Identify which cell holds the provided text, then report its (x, y) central coordinate. 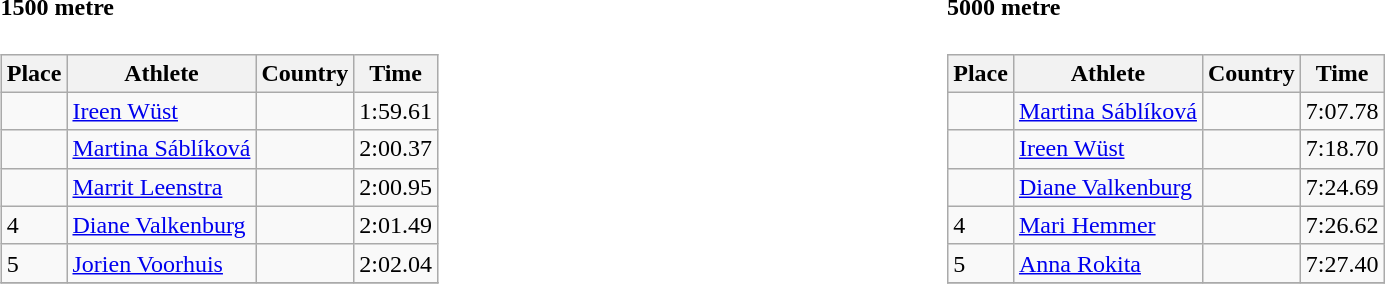
1:59.61 (396, 111)
2:00.37 (396, 149)
7:18.70 (1342, 149)
7:27.40 (1342, 263)
7:26.62 (1342, 225)
Marrit Leenstra (162, 187)
2:01.49 (396, 225)
7:24.69 (1342, 187)
Mari Hemmer (1108, 225)
7:07.78 (1342, 111)
Jorien Voorhuis (162, 263)
Anna Rokita (1108, 263)
2:00.95 (396, 187)
2:02.04 (396, 263)
